Identify which cell holds the provided text, then report its [X, Y] central coordinate. 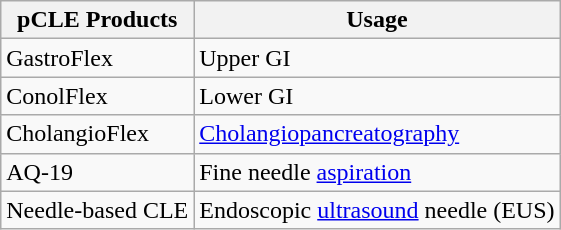
CholangioFlex [98, 134]
Lower GI [377, 96]
Upper GI [377, 58]
ConolFlex [98, 96]
Fine needle aspiration [377, 172]
pCLE Products [98, 20]
Cholangiopancreatography [377, 134]
Endoscopic ultrasound needle (EUS) [377, 210]
Needle-based CLE [98, 210]
GastroFlex [98, 58]
Usage [377, 20]
AQ-19 [98, 172]
